Capture the cell that displays the provided text and extract its [x, y] central coordinate. 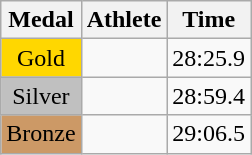
Gold [41, 58]
Time [209, 20]
Bronze [41, 134]
28:25.9 [209, 58]
Medal [41, 20]
29:06.5 [209, 134]
Silver [41, 96]
28:59.4 [209, 96]
Athlete [124, 20]
